Extract the (x, y) coordinate from the center of the cell holding the provided text.  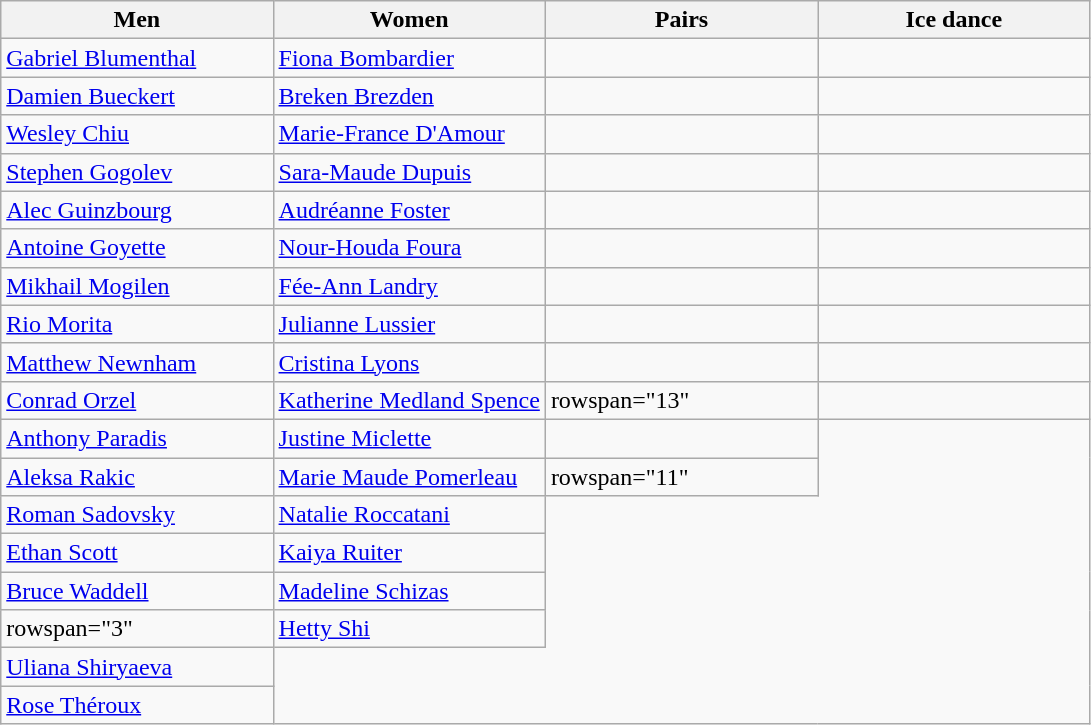
Men (137, 20)
Katherine Medland Spence (409, 400)
Gabriel Blumenthal (137, 58)
Rose Théroux (137, 705)
Ethan Scott (137, 553)
Madeline Schizas (409, 591)
Sara-Maude Dupuis (409, 172)
Wesley Chiu (137, 134)
Women (409, 20)
Bruce Waddell (137, 591)
Anthony Paradis (137, 438)
Fée-Ann Landry (409, 286)
Antoine Goyette (137, 248)
Cristina Lyons (409, 362)
Marie Maude Pomerleau (409, 477)
Conrad Orzel (137, 400)
Justine Miclette (409, 438)
Audréanne Foster (409, 210)
Breken Brezden (409, 96)
Marie-France D'Amour (409, 134)
Natalie Roccatani (409, 515)
Julianne Lussier (409, 324)
Hetty Shi (409, 629)
rowspan="11" (681, 477)
Nour-Houda Foura (409, 248)
Fiona Bombardier (409, 58)
Uliana Shiryaeva (137, 667)
Rio Morita (137, 324)
Alec Guinzbourg (137, 210)
Roman Sadovsky (137, 515)
rowspan="13" (681, 400)
Kaiya Ruiter (409, 553)
Aleksa Rakic (137, 477)
Damien Bueckert (137, 96)
Stephen Gogolev (137, 172)
Matthew Newnham (137, 362)
Mikhail Mogilen (137, 286)
rowspan="3" (137, 629)
Ice dance (954, 20)
Pairs (681, 20)
